Determine the [x, y] coordinate at the center of the cell enclosing the given text.  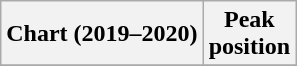
Chart (2019–2020) [102, 34]
Peakposition [249, 34]
